Locate the cell with the specified text and output its [x, y] center coordinate. 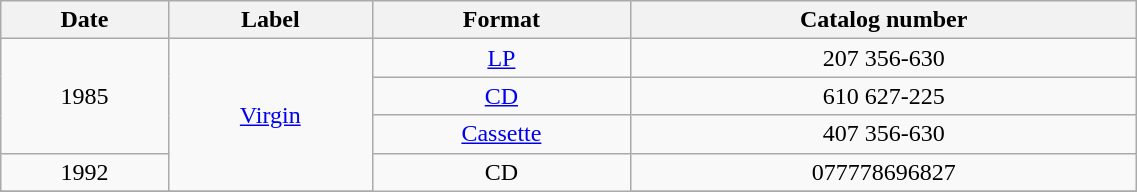
Format [501, 20]
407 356-630 [884, 134]
Label [270, 20]
LP [501, 58]
610 627-225 [884, 96]
1985 [85, 96]
077778696827 [884, 172]
Catalog number [884, 20]
Date [85, 20]
207 356-630 [884, 58]
Cassette [501, 134]
Virgin [270, 115]
1992 [85, 172]
